Return the [X, Y] coordinate for the center point of the cell that contains the specified text.  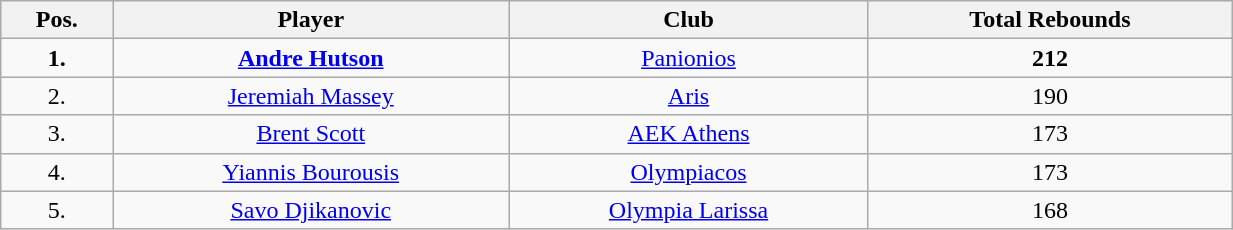
Olympiacos [688, 172]
168 [1050, 210]
1. [57, 58]
Yiannis Bourousis [311, 172]
Jeremiah Massey [311, 96]
2. [57, 96]
190 [1050, 96]
3. [57, 134]
Player [311, 20]
5. [57, 210]
Club [688, 20]
4. [57, 172]
Savo Djikanovic [311, 210]
Total Rebounds [1050, 20]
Olympia Larissa [688, 210]
Panionios [688, 58]
212 [1050, 58]
Aris [688, 96]
Pos. [57, 20]
AEK Athens [688, 134]
Andre Hutson [311, 58]
Brent Scott [311, 134]
